Capture the cell that displays the provided text and extract its (X, Y) central coordinate. 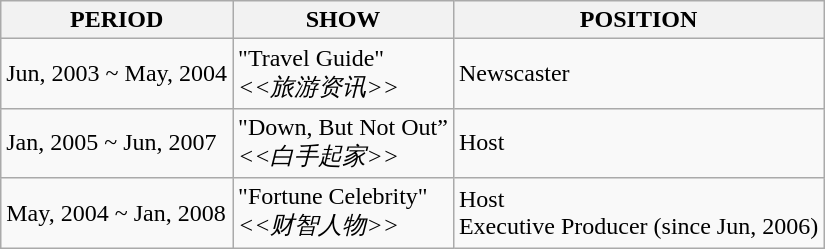
PERIOD (117, 20)
Jan, 2005 ~ Jun, 2007 (117, 143)
SHOW (344, 20)
POSITION (638, 20)
HostExecutive Producer (since Jun, 2006) (638, 213)
"Down, But Not Out”<<白手起家>> (344, 143)
May, 2004 ~ Jan, 2008 (117, 213)
Host (638, 143)
"Travel Guide"<<旅游资讯>> (344, 74)
Jun, 2003 ~ May, 2004 (117, 74)
Newscaster (638, 74)
"Fortune Celebrity"<<财智人物>> (344, 213)
